Find where the given text appears and provide that cell's center as [X, Y] coordinate. 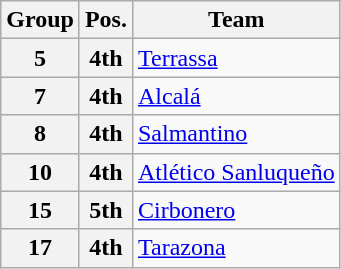
5th [106, 210]
8 [40, 134]
Group [40, 20]
Cirbonero [236, 210]
15 [40, 210]
7 [40, 96]
Team [236, 20]
Atlético Sanluqueño [236, 172]
10 [40, 172]
17 [40, 248]
5 [40, 58]
Terrassa [236, 58]
Pos. [106, 20]
Tarazona [236, 248]
Salmantino [236, 134]
Alcalá [236, 96]
